Pinpoint the cell where the given text exists, returning its (X, Y) midpoint coordinate. 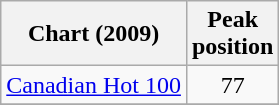
Chart (2009) (94, 34)
Canadian Hot 100 (94, 85)
77 (232, 85)
Peakposition (232, 34)
